Find where the given text appears and provide that cell's center as [x, y] coordinate. 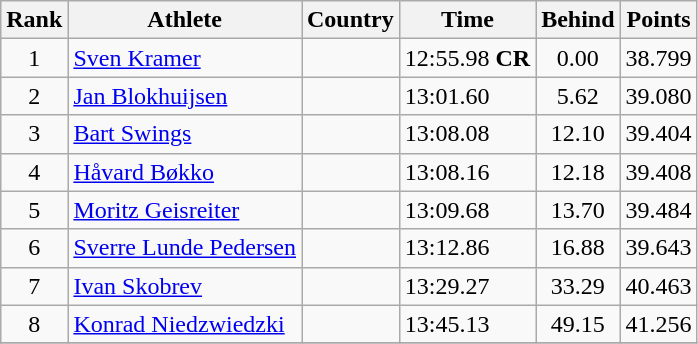
Time [467, 20]
13:45.13 [467, 324]
Ivan Skobrev [185, 286]
Håvard Bøkko [185, 172]
39.080 [658, 96]
Sverre Lunde Pedersen [185, 248]
2 [34, 96]
41.256 [658, 324]
16.88 [578, 248]
7 [34, 286]
Jan Blokhuijsen [185, 96]
13:12.86 [467, 248]
38.799 [658, 58]
39.408 [658, 172]
8 [34, 324]
Country [351, 20]
Rank [34, 20]
Athlete [185, 20]
39.643 [658, 248]
49.15 [578, 324]
Sven Kramer [185, 58]
33.29 [578, 286]
4 [34, 172]
39.484 [658, 210]
13:08.08 [467, 134]
13:09.68 [467, 210]
13:01.60 [467, 96]
Moritz Geisreiter [185, 210]
1 [34, 58]
12.18 [578, 172]
3 [34, 134]
12:55.98 CR [467, 58]
5.62 [578, 96]
0.00 [578, 58]
40.463 [658, 286]
Behind [578, 20]
6 [34, 248]
Konrad Niedzwiedzki [185, 324]
Points [658, 20]
13.70 [578, 210]
39.404 [658, 134]
12.10 [578, 134]
Bart Swings [185, 134]
13:29.27 [467, 286]
13:08.16 [467, 172]
5 [34, 210]
